Return the [x, y] coordinate for the center point of the cell that contains the specified text.  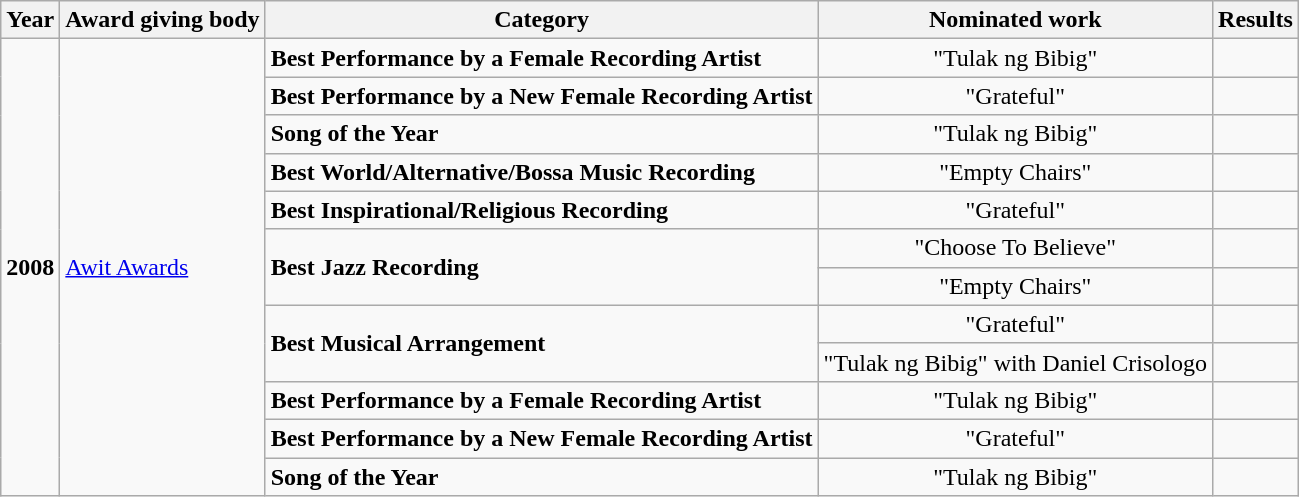
Nominated work [1015, 20]
Awit Awards [162, 268]
Best Inspirational/Religious Recording [542, 210]
"Tulak ng Bibig" with Daniel Crisologo [1015, 362]
Year [30, 20]
"Choose To Believe" [1015, 248]
Category [542, 20]
Award giving body [162, 20]
Best World/Alternative/Bossa Music Recording [542, 172]
2008 [30, 268]
Results [1256, 20]
Best Musical Arrangement [542, 343]
Best Jazz Recording [542, 267]
